Identify which cell holds the provided text, then report its [x, y] central coordinate. 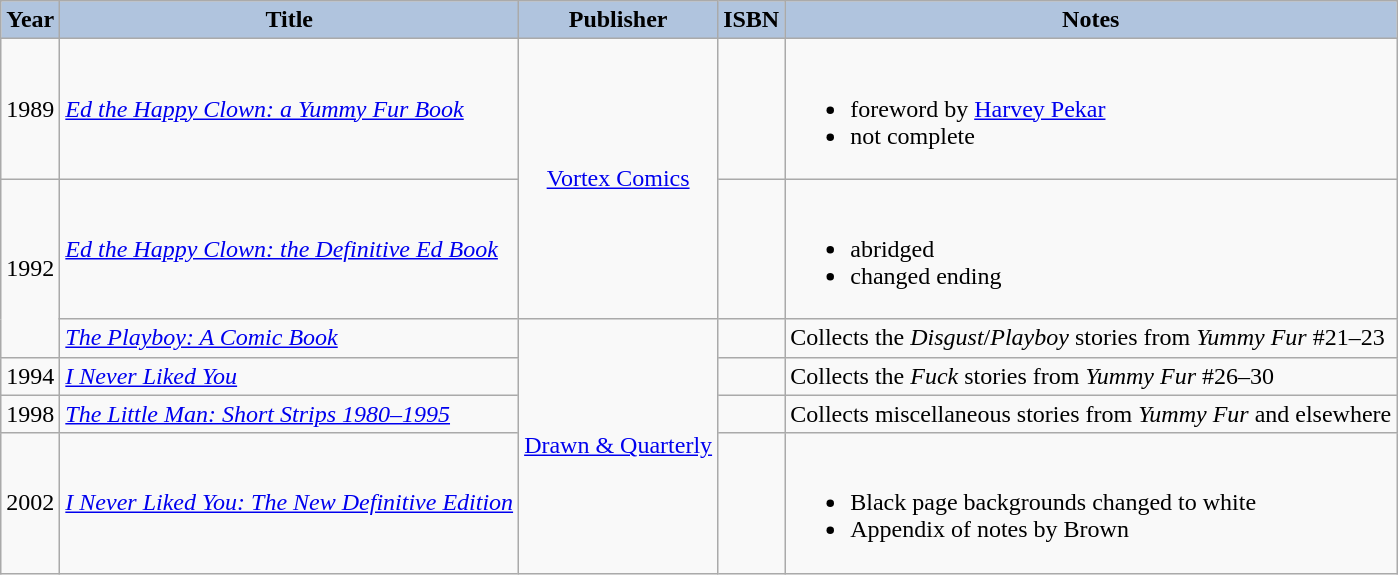
I Never Liked You [290, 376]
Black page backgrounds changed to whiteAppendix of notes by Brown [1091, 503]
The Little Man: Short Strips 1980–1995 [290, 414]
Collects the Fuck stories from Yummy Fur #26–30 [1091, 376]
I Never Liked You: The New Definitive Edition [290, 503]
Ed the Happy Clown: a Yummy Fur Book [290, 109]
abridgedchanged ending [1091, 249]
Title [290, 20]
Collects miscellaneous stories from Yummy Fur and elsewhere [1091, 414]
1992 [30, 268]
ISBN [752, 20]
foreword by Harvey Pekarnot complete [1091, 109]
Collects the Disgust/Playboy stories from Yummy Fur #21–23 [1091, 338]
Ed the Happy Clown: the Definitive Ed Book [290, 249]
1989 [30, 109]
Notes [1091, 20]
Publisher [618, 20]
Year [30, 20]
The Playboy: A Comic Book [290, 338]
Vortex Comics [618, 179]
Drawn & Quarterly [618, 446]
1998 [30, 414]
2002 [30, 503]
1994 [30, 376]
